From the cell containing the given text, extract its center point as (x, y) coordinate. 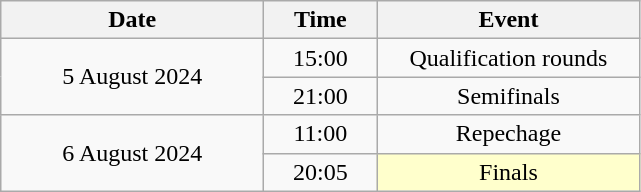
Repechage (508, 134)
Event (508, 20)
Semifinals (508, 96)
5 August 2024 (132, 77)
Time (320, 20)
21:00 (320, 96)
Date (132, 20)
Qualification rounds (508, 58)
20:05 (320, 172)
11:00 (320, 134)
6 August 2024 (132, 153)
Finals (508, 172)
15:00 (320, 58)
